Determine the [X, Y] coordinate at the center of the cell enclosing the given text.  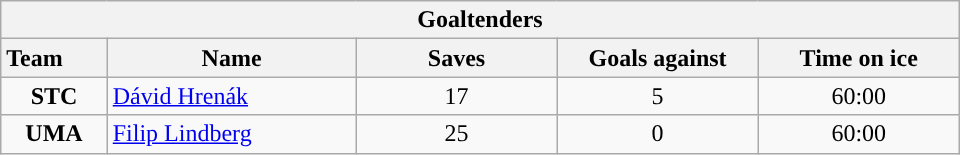
Saves [456, 58]
Goals against [658, 58]
UMA [54, 134]
25 [456, 134]
Goaltenders [480, 20]
17 [456, 96]
Team [54, 58]
STC [54, 96]
Dávid Hrenák [232, 96]
Name [232, 58]
0 [658, 134]
Time on ice [858, 58]
5 [658, 96]
Filip Lindberg [232, 134]
